Return the (X, Y) coordinate for the center point of the cell that contains the specified text.  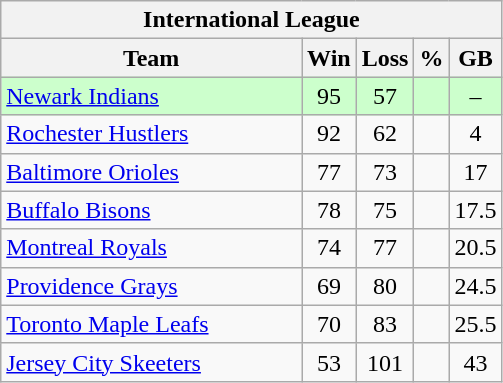
73 (385, 172)
Jersey City Skeeters (152, 362)
101 (385, 362)
Buffalo Bisons (152, 210)
GB (476, 58)
95 (330, 96)
% (432, 58)
83 (385, 324)
Providence Grays (152, 286)
Loss (385, 58)
Newark Indians (152, 96)
17.5 (476, 210)
70 (330, 324)
43 (476, 362)
Baltimore Orioles (152, 172)
17 (476, 172)
74 (330, 248)
– (476, 96)
4 (476, 134)
92 (330, 134)
Toronto Maple Leafs (152, 324)
20.5 (476, 248)
Montreal Royals (152, 248)
25.5 (476, 324)
80 (385, 286)
24.5 (476, 286)
62 (385, 134)
57 (385, 96)
75 (385, 210)
Rochester Hustlers (152, 134)
53 (330, 362)
78 (330, 210)
Team (152, 58)
Win (330, 58)
69 (330, 286)
International League (252, 20)
